Determine the (x, y) coordinate at the center of the cell enclosing the given text.  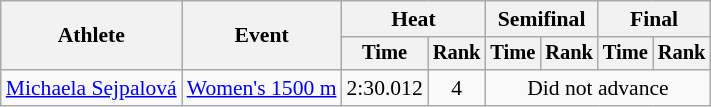
Heat (413, 19)
2:30.012 (384, 88)
Michaela Sejpalová (92, 88)
4 (457, 88)
Event (262, 36)
Women's 1500 m (262, 88)
Semifinal (541, 19)
Final (654, 19)
Athlete (92, 36)
Did not advance (598, 88)
